Capture the cell that displays the provided text and extract its [x, y] central coordinate. 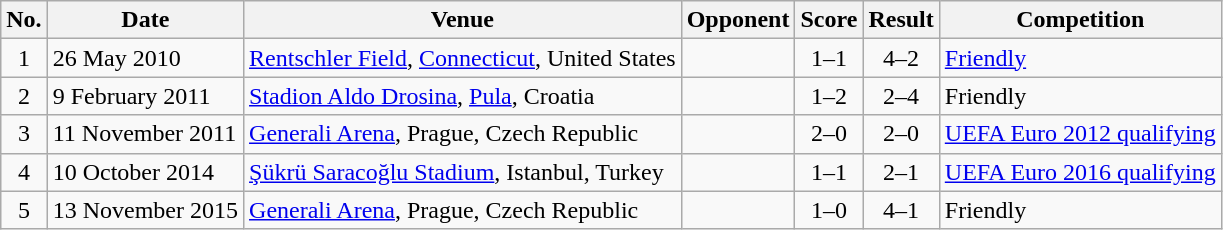
Venue [463, 20]
UEFA Euro 2012 qualifying [1080, 134]
4 [24, 172]
Opponent [738, 20]
UEFA Euro 2016 qualifying [1080, 172]
2–1 [901, 172]
26 May 2010 [145, 58]
1–2 [829, 96]
11 November 2011 [145, 134]
5 [24, 210]
Competition [1080, 20]
9 February 2011 [145, 96]
Score [829, 20]
Rentschler Field, Connecticut, United States [463, 58]
Result [901, 20]
10 October 2014 [145, 172]
Şükrü Saracoğlu Stadium, Istanbul, Turkey [463, 172]
4–2 [901, 58]
1–0 [829, 210]
13 November 2015 [145, 210]
3 [24, 134]
Date [145, 20]
2–4 [901, 96]
4–1 [901, 210]
No. [24, 20]
1 [24, 58]
Stadion Aldo Drosina, Pula, Croatia [463, 96]
2 [24, 96]
